Extract the (x, y) coordinate from the center of the cell holding the provided text.  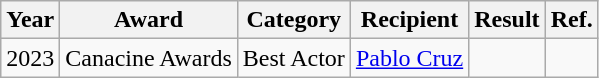
Ref. (572, 20)
2023 (30, 58)
Canacine Awards (148, 58)
Year (30, 20)
Pablo Cruz (409, 58)
Best Actor (294, 58)
Award (148, 20)
Recipient (409, 20)
Result (507, 20)
Category (294, 20)
